Output the [x, y] coordinate of the center of the cell containing the given text.  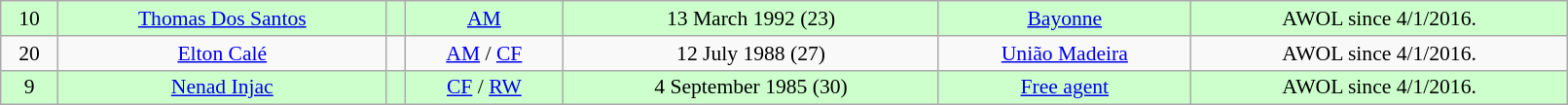
13 March 1992 (23) [751, 18]
CF / RW [485, 87]
Elton Calé [222, 53]
União Madeira [1065, 53]
AM / CF [485, 53]
Free agent [1065, 87]
12 July 1988 (27) [751, 53]
Nenad Injac [222, 87]
10 [29, 18]
20 [29, 53]
AM [485, 18]
Bayonne [1065, 18]
Thomas Dos Santos [222, 18]
4 September 1985 (30) [751, 87]
9 [29, 87]
